Identify which cell holds the provided text, then report its (X, Y) central coordinate. 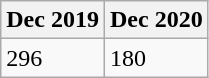
180 (156, 58)
Dec 2019 (53, 20)
Dec 2020 (156, 20)
296 (53, 58)
